Pinpoint the cell where the given text exists, returning its (X, Y) midpoint coordinate. 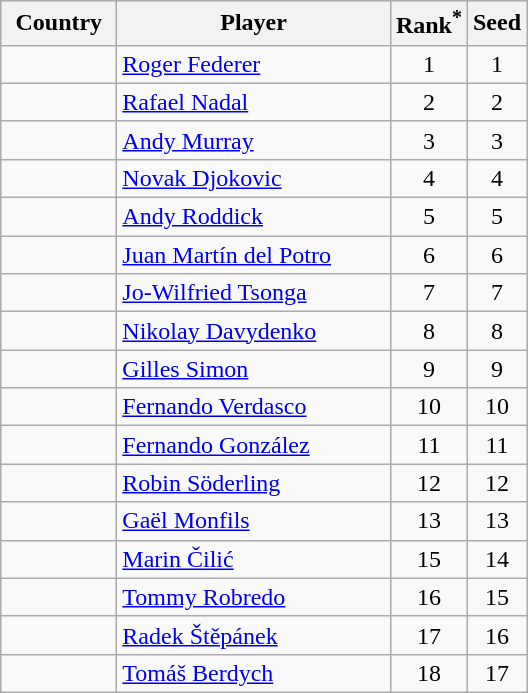
Radek Štěpánek (254, 635)
Gilles Simon (254, 369)
Novak Djokovic (254, 178)
Player (254, 24)
Gaël Monfils (254, 521)
Rank* (428, 24)
18 (428, 673)
Tommy Robredo (254, 597)
14 (496, 559)
Rafael Nadal (254, 102)
Tomáš Berdych (254, 673)
Robin Söderling (254, 483)
Fernando González (254, 445)
Nikolay Davydenko (254, 331)
Roger Federer (254, 64)
Seed (496, 24)
Jo-Wilfried Tsonga (254, 293)
Marin Čilić (254, 559)
Andy Murray (254, 140)
Andy Roddick (254, 217)
Fernando Verdasco (254, 407)
Country (59, 24)
Juan Martín del Potro (254, 255)
